Find where the given text appears and provide that cell's center as [x, y] coordinate. 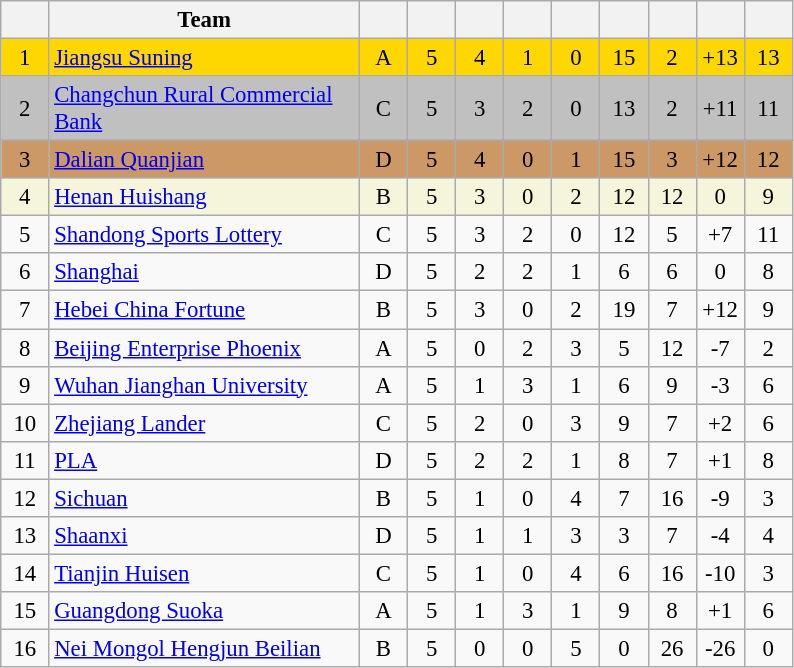
Guangdong Suoka [204, 611]
-4 [720, 536]
Changchun Rural Commercial Bank [204, 108]
Tianjin Huisen [204, 573]
Shaanxi [204, 536]
Hebei China Fortune [204, 310]
-26 [720, 648]
Henan Huishang [204, 197]
Zhejiang Lander [204, 423]
+13 [720, 58]
Dalian Quanjian [204, 160]
Nei Mongol Hengjun Beilian [204, 648]
10 [25, 423]
14 [25, 573]
-9 [720, 498]
PLA [204, 460]
Beijing Enterprise Phoenix [204, 348]
-10 [720, 573]
-3 [720, 385]
+11 [720, 108]
19 [624, 310]
Shanghai [204, 273]
+2 [720, 423]
Shandong Sports Lottery [204, 235]
Jiangsu Suning [204, 58]
Sichuan [204, 498]
-7 [720, 348]
+7 [720, 235]
Wuhan Jianghan University [204, 385]
Team [204, 20]
26 [672, 648]
